Pinpoint the cell where the given text exists, returning its (x, y) midpoint coordinate. 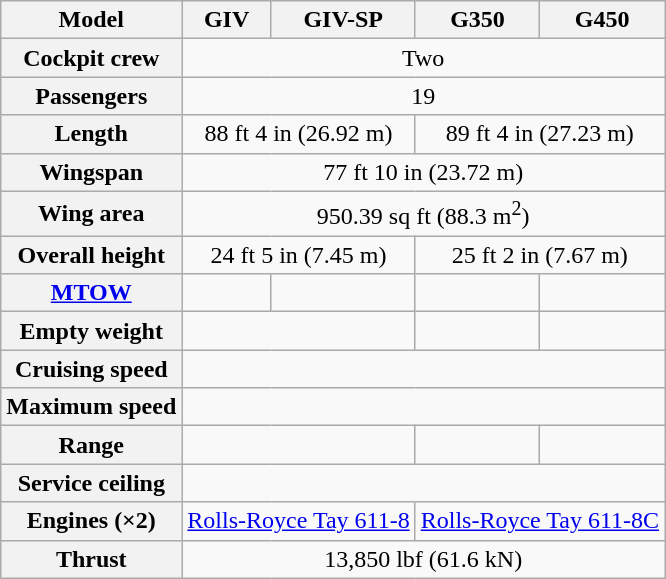
Length (92, 134)
77 ft 10 in (23.72 m) (424, 172)
Thrust (92, 559)
MTOW (92, 293)
Two (424, 58)
Service ceiling (92, 483)
Cockpit crew (92, 58)
24 ft 5 in (7.45 m) (298, 255)
19 (424, 96)
Engines (×2) (92, 521)
Wing area (92, 214)
13,850 lbf (61.6 kN) (424, 559)
88 ft 4 in (26.92 m) (298, 134)
25 ft 2 in (7.67 m) (540, 255)
Wingspan (92, 172)
GIV-SP (343, 20)
GIV (227, 20)
Cruising speed (92, 369)
G450 (602, 20)
Model (92, 20)
Rolls-Royce Tay 611-8 (298, 521)
Overall height (92, 255)
Rolls-Royce Tay 611-8C (540, 521)
Empty weight (92, 331)
Range (92, 445)
Maximum speed (92, 407)
950.39 sq ft (88.3 m2) (424, 214)
89 ft 4 in (27.23 m) (540, 134)
Passengers (92, 96)
G350 (478, 20)
